Return the (x, y) coordinate for the center point of the cell that contains the specified text.  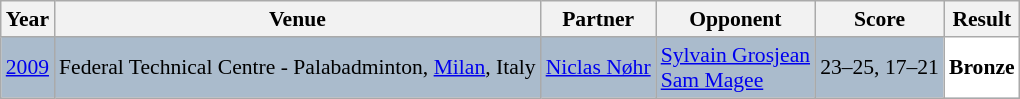
Opponent (736, 19)
Year (28, 19)
Federal Technical Centre - Palabadminton, Milan, Italy (298, 68)
Partner (598, 19)
2009 (28, 68)
Score (880, 19)
23–25, 17–21 (880, 68)
Venue (298, 19)
Result (982, 19)
Bronze (982, 68)
Sylvain Grosjean Sam Magee (736, 68)
Niclas Nøhr (598, 68)
